Find where the given text appears and provide that cell's center as (X, Y) coordinate. 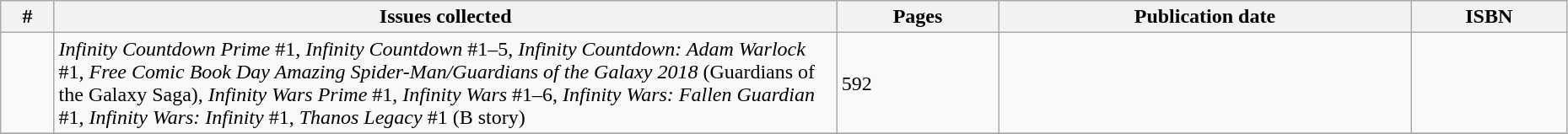
# (27, 17)
592 (918, 83)
Pages (918, 17)
Publication date (1205, 17)
Issues collected (445, 17)
ISBN (1489, 17)
